Output the (x, y) coordinate of the center of the cell containing the given text.  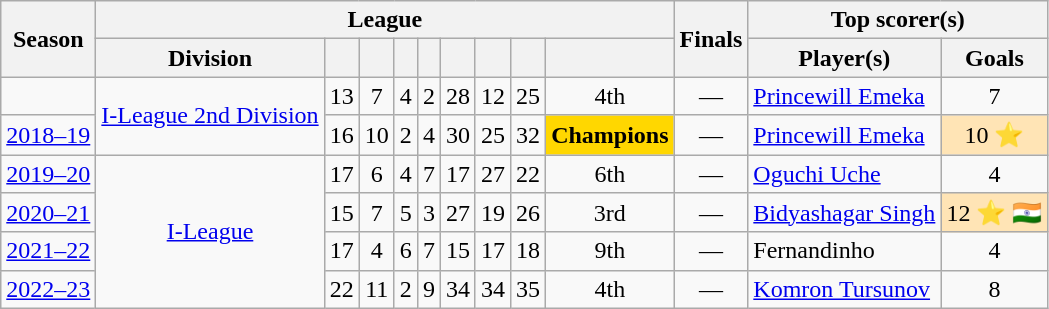
8 (994, 289)
2018–19 (48, 135)
12 (492, 96)
Top scorer(s) (898, 20)
2020–21 (48, 213)
28 (458, 96)
18 (528, 251)
16 (342, 135)
6th (610, 173)
2021–22 (48, 251)
11 (376, 289)
12 ⭐ 🇮🇳 (994, 213)
13 (342, 96)
Komron Tursunov (844, 289)
30 (458, 135)
2019–20 (48, 173)
9th (610, 251)
I-League 2nd Division (210, 116)
9 (428, 289)
Bidyashagar Singh (844, 213)
32 (528, 135)
3 (428, 213)
19 (492, 213)
5 (406, 213)
Fernandinho (844, 251)
Season (48, 39)
2022–23 (48, 289)
League (385, 20)
I-League (210, 231)
10 ⭐ (994, 135)
26 (528, 213)
Player(s) (844, 58)
Finals (711, 39)
3rd (610, 213)
Goals (994, 58)
35 (528, 289)
Champions (610, 135)
Division (210, 58)
Oguchi Uche (844, 173)
10 (376, 135)
